Identify which cell holds the provided text, then report its (x, y) central coordinate. 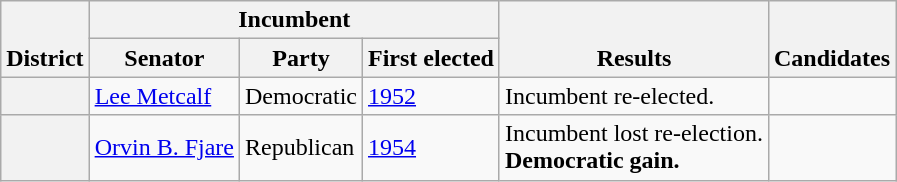
Incumbent lost re-election.Democratic gain. (634, 148)
1954 (430, 148)
Republican (300, 148)
District (45, 39)
Democratic (300, 96)
Incumbent re-elected. (634, 96)
Senator (164, 58)
First elected (430, 58)
Incumbent (294, 20)
Party (300, 58)
1952 (430, 96)
Orvin B. Fjare (164, 148)
Candidates (832, 39)
Results (634, 39)
Lee Metcalf (164, 96)
